Identify which cell holds the provided text, then report its [X, Y] central coordinate. 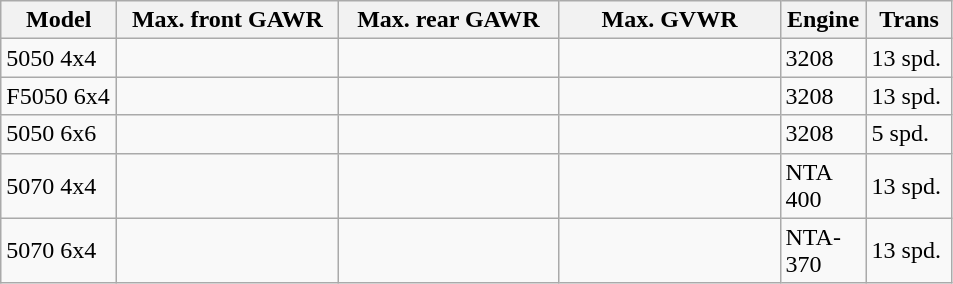
NTA 400 [823, 186]
Max. front GAWR [228, 20]
Max. GVWR [670, 20]
5070 6x4 [59, 250]
Max. rear GAWR [448, 20]
5070 4x4 [59, 186]
Trans [909, 20]
Engine [823, 20]
5 spd. [909, 134]
F5050 6x4 [59, 96]
5050 4x4 [59, 58]
Model [59, 20]
NTA-370 [823, 250]
5050 6x6 [59, 134]
